Provide the (x, y) coordinate of the cell's center where the given text is located.  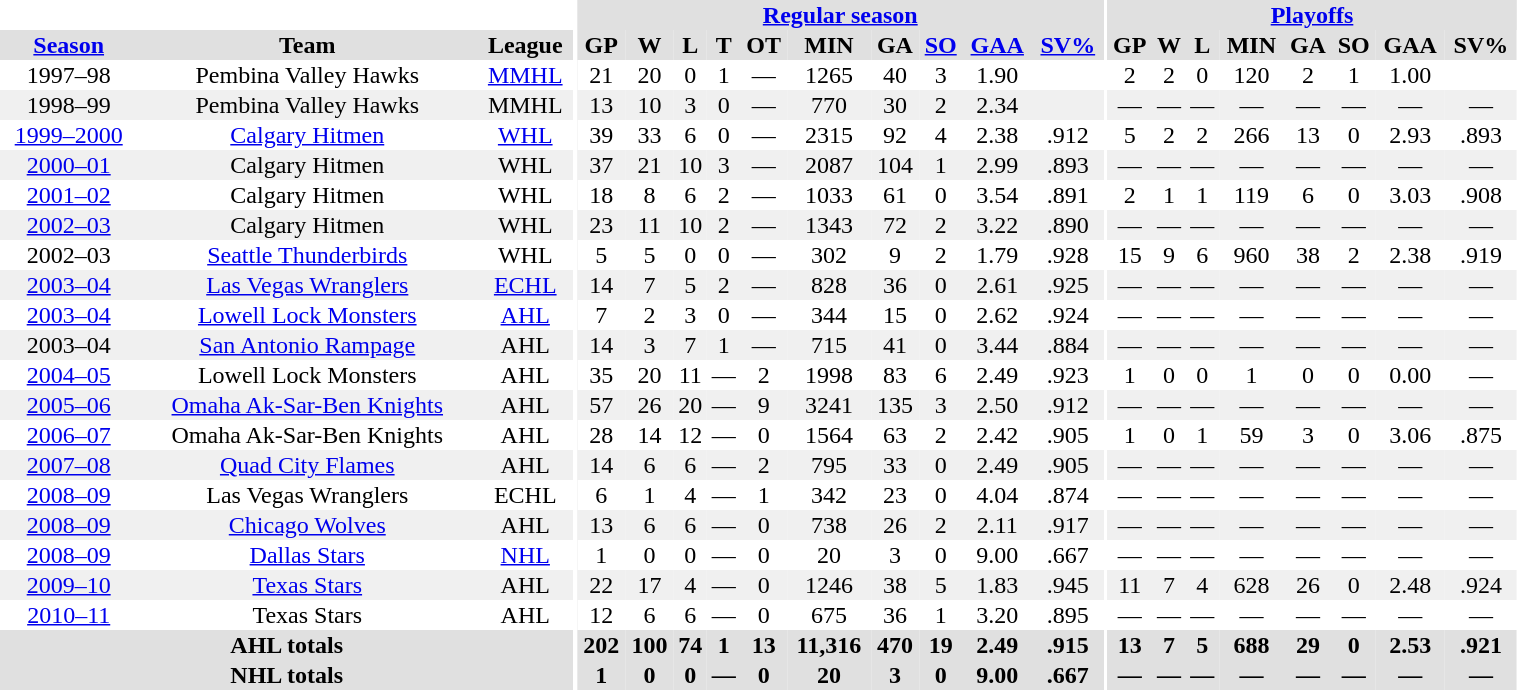
104 (895, 165)
688 (1252, 645)
40 (895, 75)
3.06 (1410, 435)
19 (940, 645)
1.83 (997, 585)
1998 (829, 375)
NHL totals (286, 675)
.925 (1068, 285)
2.50 (997, 405)
T (724, 45)
2001–02 (68, 195)
San Antonio Rampage (307, 345)
63 (895, 435)
AHL totals (286, 645)
1997–98 (68, 75)
.928 (1068, 255)
2006–07 (68, 435)
738 (829, 525)
202 (601, 645)
22 (601, 585)
72 (895, 225)
OT (764, 45)
83 (895, 375)
18 (601, 195)
.890 (1068, 225)
17 (649, 585)
266 (1252, 135)
1033 (829, 195)
2.34 (997, 105)
8 (649, 195)
.891 (1068, 195)
57 (601, 405)
2009–10 (68, 585)
3.54 (997, 195)
2005–06 (68, 405)
.921 (1481, 645)
3241 (829, 405)
2.53 (1410, 645)
2.62 (997, 315)
2000–01 (68, 165)
.874 (1068, 495)
1998–99 (68, 105)
770 (829, 105)
.917 (1068, 525)
.875 (1481, 435)
2.11 (997, 525)
11,316 (829, 645)
1.00 (1410, 75)
1.79 (997, 255)
119 (1252, 195)
Playoffs (1312, 15)
59 (1252, 435)
0.00 (1410, 375)
2315 (829, 135)
Regular season (840, 15)
28 (601, 435)
.945 (1068, 585)
828 (829, 285)
Quad City Flames (307, 465)
2.99 (997, 165)
2010–11 (68, 615)
Dallas Stars (307, 555)
302 (829, 255)
2.48 (1410, 585)
37 (601, 165)
1999–2000 (68, 135)
NHL (525, 555)
1265 (829, 75)
628 (1252, 585)
960 (1252, 255)
2087 (829, 165)
1.90 (997, 75)
675 (829, 615)
1564 (829, 435)
30 (895, 105)
470 (895, 645)
3.03 (1410, 195)
.923 (1068, 375)
342 (829, 495)
61 (895, 195)
41 (895, 345)
120 (1252, 75)
2004–05 (68, 375)
4.04 (997, 495)
.895 (1068, 615)
135 (895, 405)
.908 (1481, 195)
.884 (1068, 345)
3.22 (997, 225)
1246 (829, 585)
Seattle Thunderbirds (307, 255)
100 (649, 645)
.919 (1481, 255)
League (525, 45)
39 (601, 135)
2.93 (1410, 135)
2007–08 (68, 465)
.915 (1068, 645)
2.61 (997, 285)
Chicago Wolves (307, 525)
74 (690, 645)
3.44 (997, 345)
2.42 (997, 435)
715 (829, 345)
29 (1308, 645)
795 (829, 465)
3.20 (997, 615)
92 (895, 135)
344 (829, 315)
35 (601, 375)
Season (68, 45)
1343 (829, 225)
Team (307, 45)
